Extract the [x, y] coordinate from the center of the cell holding the provided text.  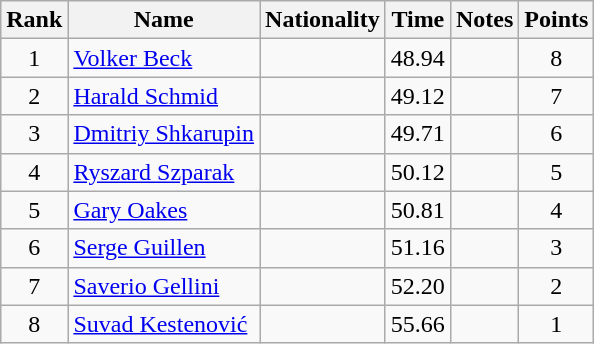
Dmitriy Shkarupin [164, 134]
Time [418, 20]
48.94 [418, 58]
Ryszard Szparak [164, 172]
Harald Schmid [164, 96]
50.12 [418, 172]
Volker Beck [164, 58]
Points [556, 20]
51.16 [418, 248]
Notes [484, 20]
Saverio Gellini [164, 286]
52.20 [418, 286]
49.12 [418, 96]
Nationality [323, 20]
Rank [34, 20]
Name [164, 20]
Serge Guillen [164, 248]
55.66 [418, 324]
49.71 [418, 134]
Gary Oakes [164, 210]
50.81 [418, 210]
Suvad Kestenović [164, 324]
